Return the [x, y] coordinate for the center point of the cell that contains the specified text.  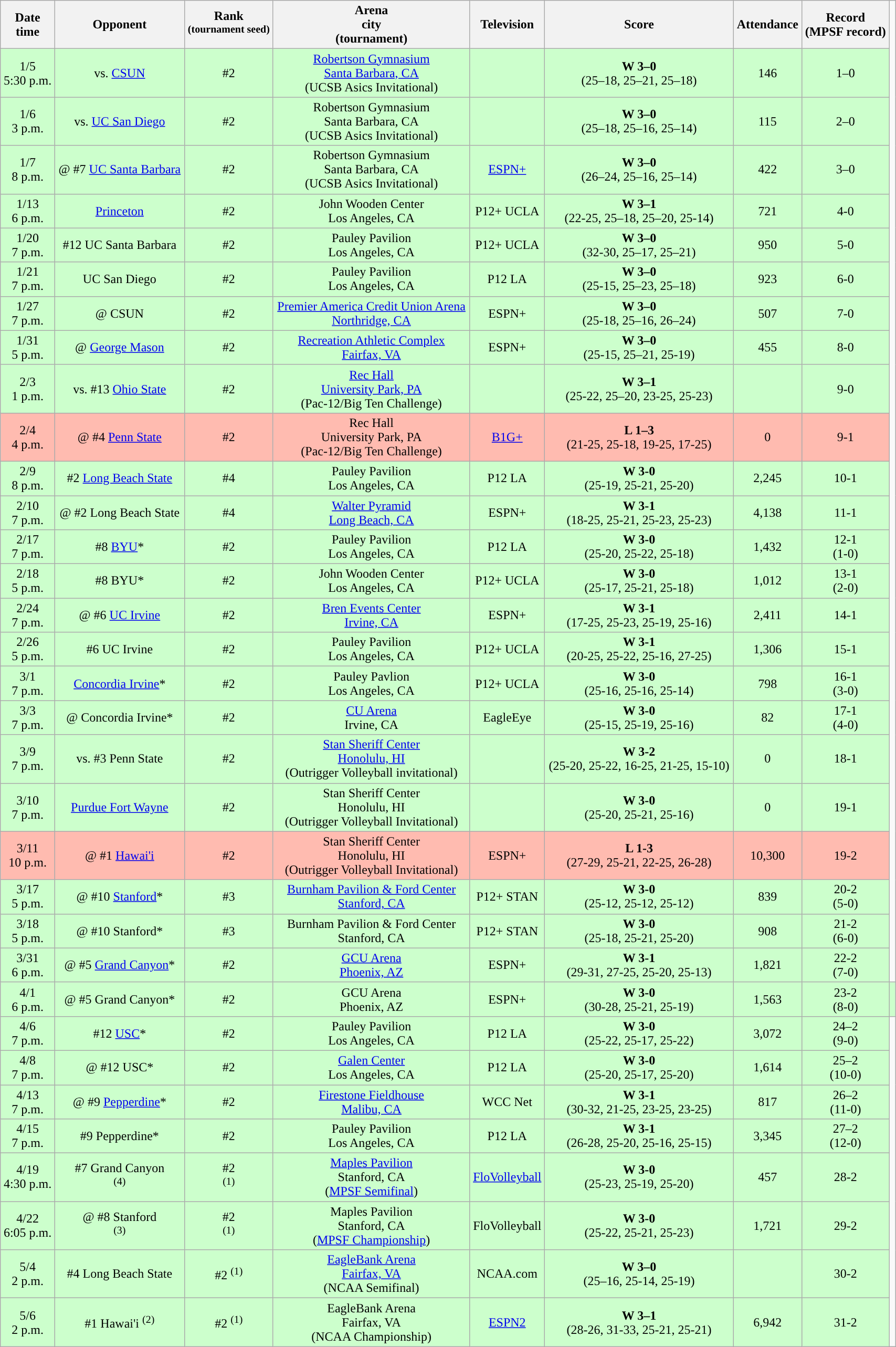
5/42 p.m. [28, 1274]
@ #12 USC* [120, 1067]
Television [507, 25]
115 [767, 121]
Attendance [767, 25]
W 3–0(25–16, 25-14, 25-19) [639, 1274]
W 3–0(25–18, 25–21, 25–18) [639, 73]
798 [767, 684]
4/16 p.m. [28, 999]
Score [639, 25]
#4 Long Beach State [120, 1274]
@ #7 UC Santa Barbara [120, 170]
@ #1 Hawai'i [120, 855]
3/185 p.m. [28, 931]
Opponent [120, 25]
Purdue Fort Wayne [120, 807]
2/44 p.m. [28, 437]
1,306 [767, 649]
@ #8 Stanford(3) [120, 1226]
457 [767, 1177]
20-2(5-0) [845, 897]
15-1 [845, 649]
25–2(10-0) [845, 1067]
W 3–0(32-30, 25–17, 25–21) [639, 245]
5/62 p.m. [28, 1322]
28-2 [845, 1177]
W 3-0(25-20, 25-17, 25-20) [639, 1067]
3/37 p.m. [28, 717]
W 3-0(25-19, 25-21, 25-20) [639, 478]
2/107 p.m. [28, 513]
W 3-1(26-28, 25-20, 25-16, 25-15) [639, 1136]
#7 Grand Canyon(4) [120, 1177]
3/17 p.m. [28, 684]
W 3–1(22-25, 25–18, 25–20, 25-14) [639, 211]
Bren Events CenterIrvine, CA [371, 615]
EagleBank ArenaFairfax, VA(NCAA Championship) [371, 1322]
1/63 p.m. [28, 121]
22-2(7-0) [845, 965]
Rank(tournament seed) [229, 25]
2/185 p.m. [28, 581]
950 [767, 245]
1/136 p.m. [28, 211]
W 3-1(18-25, 25-21, 25-23, 25-23) [639, 513]
9-0 [845, 389]
12-1(1-0) [845, 547]
Walter PyramidLong Beach, CA [371, 513]
3/175 p.m. [28, 897]
3/97 p.m. [28, 759]
#12 UC Santa Barbara [120, 245]
1/78 p.m. [28, 170]
3/107 p.m. [28, 807]
W 3–1(25-22, 25–20, 23-25, 25-23) [639, 389]
Datetime [28, 25]
1,563 [767, 999]
11-1 [845, 513]
817 [767, 1102]
@ George Mason [120, 348]
Stan Sheriff CenterHonolulu, HI(Outrigger Volleyball invitational) [371, 759]
16-1(3-0) [845, 684]
Princeton [120, 211]
4,138 [767, 513]
Recreation Athletic ComplexFairfax, VA [371, 348]
W 3-0(25-12, 25-12, 25-12) [639, 897]
923 [767, 279]
#9 Pepperdine* [120, 1136]
L 1-3(27-29, 25-21, 22-25, 26-28) [639, 855]
455 [767, 348]
1,721 [767, 1226]
3–0 [845, 170]
4/137 p.m. [28, 1102]
146 [767, 73]
6-0 [845, 279]
1,432 [767, 547]
CU ArenaIrvine, CA [371, 717]
W 3-0(25-22, 25-21, 25-23) [639, 1226]
W 3-0(25-20, 25-21, 25-16) [639, 807]
W 3-0(25-22, 25-17, 25-22) [639, 1033]
#6 UC Irvine [120, 649]
@ #9 Pepperdine* [120, 1102]
4-0 [845, 211]
3,072 [767, 1033]
27–2(12-0) [845, 1136]
82 [767, 717]
Premier America Credit Union ArenaNorthridge, CA [371, 313]
UC San Diego [120, 279]
vs. #3 Penn State [120, 759]
19-2 [845, 855]
@ #6 UC Irvine [120, 615]
29-2 [845, 1226]
18-1 [845, 759]
ESPN2 [507, 1322]
1,614 [767, 1067]
4/87 p.m. [28, 1067]
EagleBank ArenaFairfax, VA(NCAA Semifinal) [371, 1274]
Maples PavilionStanford, CA(MPSF Semifinal) [371, 1177]
1/55:30 p.m. [28, 73]
21-2(6-0) [845, 931]
vs. #13 Ohio State [120, 389]
W 3-0(25-23, 25-19, 25-20) [639, 1177]
19-1 [845, 807]
2/177 p.m. [28, 547]
1/207 p.m. [28, 245]
@ #2 Long Beach State [120, 513]
4/67 p.m. [28, 1033]
#12 USC* [120, 1033]
NCAA.com [507, 1274]
2/265 p.m. [28, 649]
24–2(9-0) [845, 1033]
Concordia Irvine* [120, 684]
4/157 p.m. [28, 1136]
721 [767, 211]
1/217 p.m. [28, 279]
W 3-0(25-18, 25-21, 25-20) [639, 931]
30-2 [845, 1274]
4/226:05 p.m. [28, 1226]
Galen CenterLos Angeles, CA [371, 1067]
W 3-0(25-20, 25-22, 25-18) [639, 547]
1/315 p.m. [28, 348]
3,345 [767, 1136]
4/194:30 p.m. [28, 1177]
W 3–0(26–24, 25–16, 25–14) [639, 170]
10-1 [845, 478]
#2 Long Beach State [120, 478]
8-0 [845, 348]
839 [767, 897]
W 3-1(17-25, 25-23, 25-19, 25-16) [639, 615]
14-1 [845, 615]
W 3–0(25–18, 25–16, 25–14) [639, 121]
W 3-1(30-32, 21-25, 23-25, 23-25) [639, 1102]
422 [767, 170]
W 3-2(25-20, 25-22, 16-25, 21-25, 15-10) [639, 759]
1,821 [767, 965]
2/31 p.m. [28, 389]
W 3–0(25-15, 25–21, 25-19) [639, 348]
7-0 [845, 313]
17-1(4-0) [845, 717]
vs. CSUN [120, 73]
Record(MPSF record) [845, 25]
W 3-1(29-31, 27-25, 25-20, 25-13) [639, 965]
26–2(11-0) [845, 1102]
W 3–0(25-15, 25–23, 25–18) [639, 279]
W 3-0(25-16, 25-16, 25-14) [639, 684]
3/1110 p.m. [28, 855]
1–0 [845, 73]
6,942 [767, 1322]
2/98 p.m. [28, 478]
Arenacity(tournament) [371, 25]
W 3-0(30-28, 25-21, 25-19) [639, 999]
908 [767, 931]
WCC Net [507, 1102]
1/277 p.m. [28, 313]
31-2 [845, 1322]
Firestone FieldhouseMalibu, CA [371, 1102]
2,245 [767, 478]
Maples PavilionStanford, CA(MPSF Championship) [371, 1226]
9-1 [845, 437]
#1 Hawai'i (2) [120, 1322]
EagleEye [507, 717]
@ #4 Penn State [120, 437]
@ CSUN [120, 313]
5-0 [845, 245]
W 3-1(20-25, 25-22, 25-16, 27-25) [639, 649]
23-2(8-0) [845, 999]
W 3–1(28-26, 31-33, 25-21, 25-21) [639, 1322]
W 3–0(25-18, 25–16, 26–24) [639, 313]
507 [767, 313]
L 1–3(21-25, 25-18, 19-25, 17-25) [639, 437]
1,012 [767, 581]
W 3-0(25-15, 25-19, 25-16) [639, 717]
W 3-0(25-17, 25-21, 25-18) [639, 581]
Pauley PavlionLos Angeles, CA [371, 684]
10,300 [767, 855]
vs. UC San Diego [120, 121]
@ Concordia Irvine* [120, 717]
2/247 p.m. [28, 615]
3/316 p.m. [28, 965]
2–0 [845, 121]
2,411 [767, 615]
13-1(2-0) [845, 581]
B1G+ [507, 437]
